Locate the cell with the specified text and output its (X, Y) center coordinate. 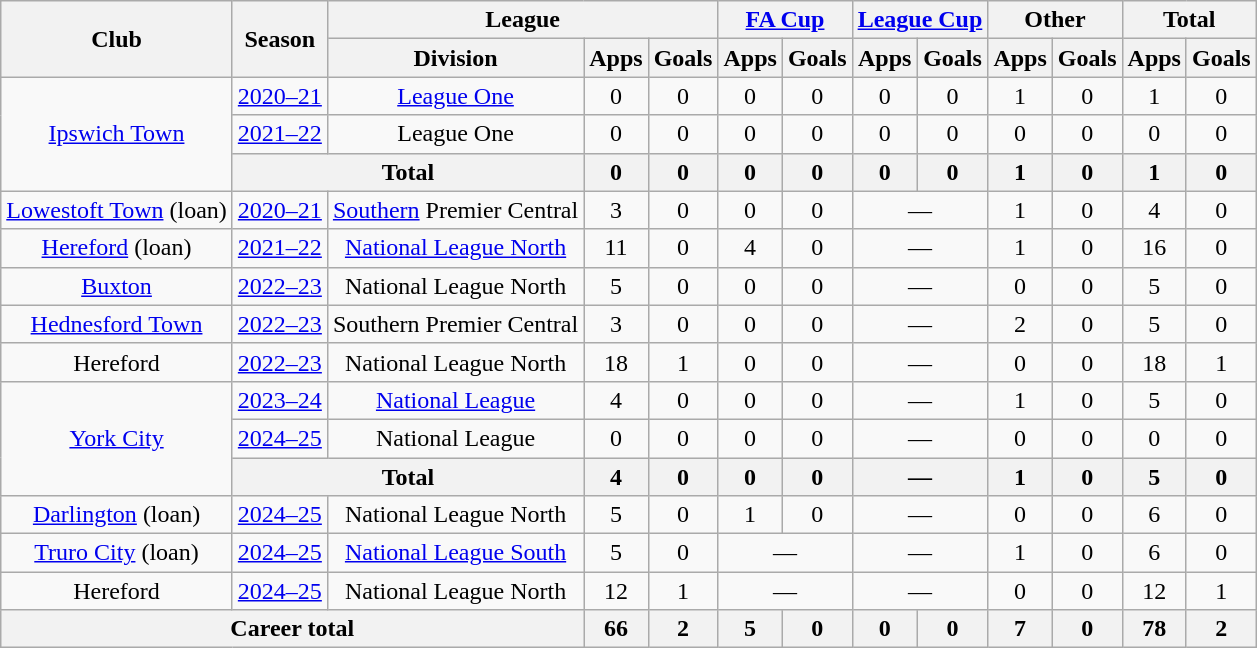
Ipswich Town (117, 134)
FA Cup (785, 20)
Career total (292, 629)
66 (616, 629)
7 (1020, 629)
78 (1154, 629)
Buxton (117, 286)
Darlington (loan) (117, 515)
2023–24 (280, 400)
16 (1154, 248)
Division (455, 58)
National League South (455, 553)
Truro City (loan) (117, 553)
Club (117, 39)
Hednesford Town (117, 324)
League Cup (920, 20)
League (522, 20)
Lowestoft Town (loan) (117, 210)
Hereford (loan) (117, 248)
Other (1055, 20)
11 (616, 248)
York City (117, 438)
Season (280, 39)
